Return [x, y] of the center of cell containing provided text 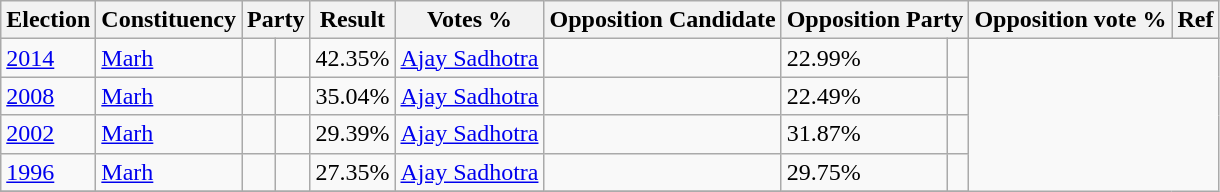
31.87% [864, 134]
Result [352, 20]
2014 [48, 58]
27.35% [352, 172]
35.04% [352, 96]
29.75% [864, 172]
Constituency [169, 20]
Opposition vote % [1070, 20]
Opposition Candidate [662, 20]
22.49% [864, 96]
Party [276, 20]
2002 [48, 134]
1996 [48, 172]
22.99% [864, 58]
29.39% [352, 134]
Opposition Party [875, 20]
Votes % [470, 20]
2008 [48, 96]
Ref [1196, 20]
42.35% [352, 58]
Election [48, 20]
